Pinpoint the cell where the given text exists, returning its (X, Y) midpoint coordinate. 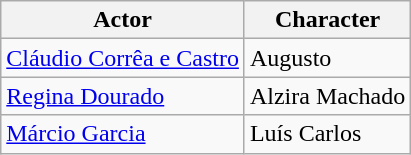
Character (327, 20)
Regina Dourado (123, 96)
Luís Carlos (327, 134)
Actor (123, 20)
Márcio Garcia (123, 134)
Augusto (327, 58)
Alzira Machado (327, 96)
Cláudio Corrêa e Castro (123, 58)
